Pinpoint the cell where the given text exists, returning its [x, y] midpoint coordinate. 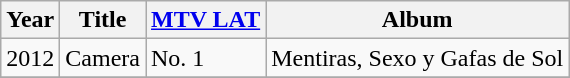
2012 [30, 58]
Year [30, 20]
Title [103, 20]
MTV LAT [206, 20]
Mentiras, Sexo y Gafas de Sol [418, 58]
Camera [103, 58]
Album [418, 20]
No. 1 [206, 58]
